Detect which cell encompasses the target text, then output its (x, y) center coordinate. 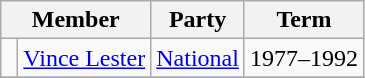
1977–1992 (304, 58)
National (198, 58)
Term (304, 20)
Member (76, 20)
Party (198, 20)
Vince Lester (84, 58)
